Provide the (x, y) coordinate of the cell's center where the given text is located.  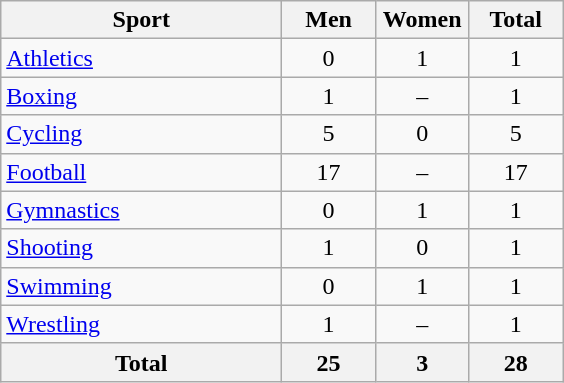
Swimming (142, 286)
25 (329, 362)
28 (516, 362)
3 (422, 362)
Football (142, 172)
Women (422, 20)
Wrestling (142, 324)
Cycling (142, 134)
Athletics (142, 58)
Sport (142, 20)
Shooting (142, 248)
Men (329, 20)
Boxing (142, 96)
Gymnastics (142, 210)
